Scan for the cell matching the given text and deliver its (X, Y) coordinate at center. 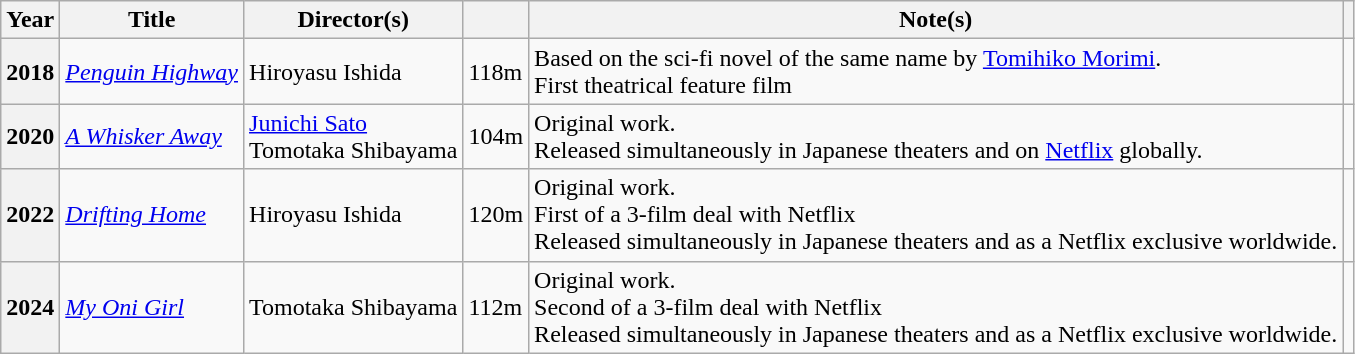
A Whisker Away (152, 136)
Title (152, 20)
Note(s) (936, 20)
104m (496, 136)
My Oni Girl (152, 307)
Year (30, 20)
2018 (30, 72)
Original work.Second of a 3-film deal with NetflixReleased simultaneously in Japanese theaters and as a Netflix exclusive worldwide. (936, 307)
Director(s) (354, 20)
Original work.Released simultaneously in Japanese theaters and on Netflix globally. (936, 136)
2022 (30, 215)
2020 (30, 136)
Junichi SatoTomotaka Shibayama (354, 136)
118m (496, 72)
Penguin Highway (152, 72)
Drifting Home (152, 215)
Tomotaka Shibayama (354, 307)
Based on the sci-fi novel of the same name by Tomihiko Morimi.First theatrical feature film (936, 72)
112m (496, 307)
Original work.First of a 3-film deal with NetflixReleased simultaneously in Japanese theaters and as a Netflix exclusive worldwide. (936, 215)
2024 (30, 307)
120m (496, 215)
